Extract the (x, y) coordinate from the center of the cell holding the provided text.  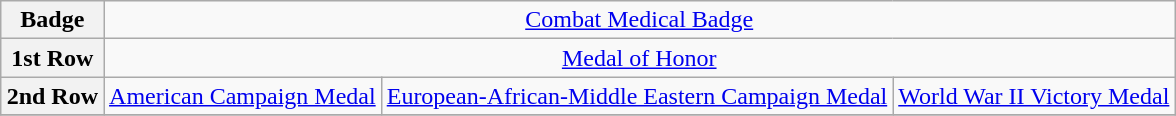
Medal of Honor (640, 58)
2nd Row (52, 96)
European-African-Middle Eastern Campaign Medal (637, 96)
Badge (52, 20)
Combat Medical Badge (640, 20)
World War II Victory Medal (1034, 96)
American Campaign Medal (243, 96)
1st Row (52, 58)
